For the text-containing cell, return its midpoint in [X, Y] coordinate format. 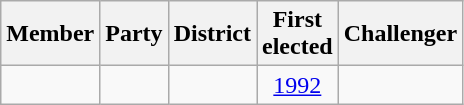
Member [50, 34]
Party [134, 34]
1992 [297, 85]
Firstelected [297, 34]
Challenger [400, 34]
District [212, 34]
